Provide the [x, y] coordinate of the cell's center where the given text is located.  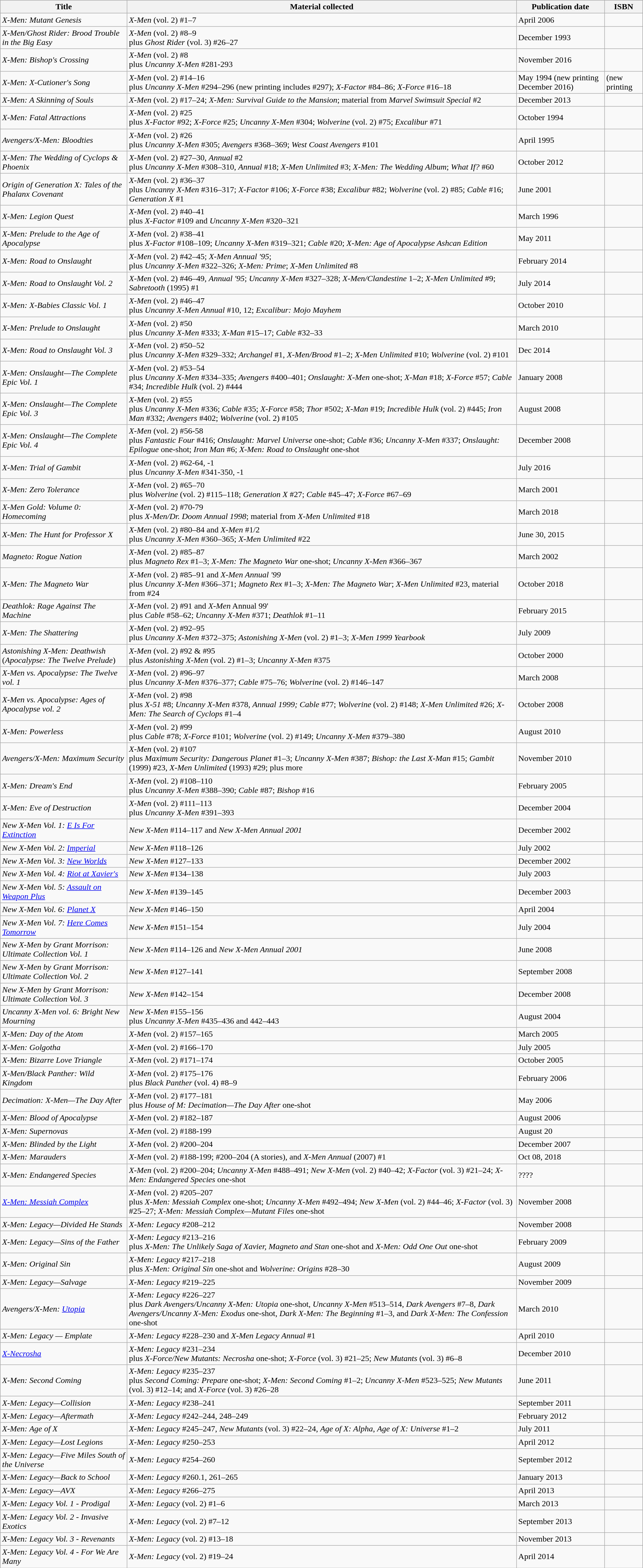
X-Men (vol. 2) #108–110plus Uncanny X-Men #388–390; Cable #87; Bishop #16 [321, 785]
X-Men (vol. 2) #1–7 [321, 20]
X-Men: Prelude to the Age of Apocalypse [64, 238]
New X-Men Vol. 4: Riot at Xavier's [64, 874]
X-Men: Legacy—Collision [64, 1403]
New X-Men by Grant Morrison: Ultimate Collection Vol. 1 [64, 949]
April 1995 [560, 140]
X-Men (vol. 2) #42–45; X-Men Annual '95;plus Uncanny X-Men #322–326; X-Men: Prime; X-Men Unlimited #8 [321, 261]
X-Men (vol. 2) #175–176plus Black Panther (vol. 4) #8–9 [321, 1078]
Dec 2014 [560, 350]
X-Men vs. Apocalypse: Ages of Apocalypse vol. 2 [64, 705]
X-Men (vol. 2) #36–37plus Uncanny X-Men #316–317; X-Factor #106; X-Force #38; Excalibur #82; Wolverine (vol. 2) #85; Cable #16; Generation X #1 [321, 189]
X-Men (vol. 2) #50–52plus Uncanny X-Men #329–332; Archangel #1, X-Men/Brood #1–2; X-Men Unlimited #10; Wolverine (vol. 2) #101 [321, 350]
(new printing [624, 82]
X-Men: Messiah Complex [64, 1202]
Origin of Generation X: Tales of the Phalanx Covenant [64, 189]
X-Men: The Magneto War [64, 584]
April 2013 [560, 1490]
November 2013 [560, 1539]
X-Men: Legacy — Emplate [64, 1336]
X-Men (vol. 2) #177–181plus House of M: Decimation—The Day After one-shot [321, 1100]
X-Men (vol. 2) #25plus X-Factor #92; X-Force #25; Uncanny X-Men #304; Wolverine (vol. 2) #75; Excalibur #71 [321, 117]
X-Men: Blinded by the Light [64, 1144]
X-Men: Onslaught—The Complete Epic Vol. 3 [64, 409]
March 2005 [560, 1034]
February 2005 [560, 785]
X-Men: Road to Onslaught [64, 261]
X-Men: Legacy (vol. 2) #1–6 [321, 1503]
New X-Men #139–145 [321, 892]
December 2007 [560, 1144]
X-Men (vol. 2) #80–84 and X-Men #1/2plus Uncanny X-Men #360–365; X-Men Unlimited #22 [321, 534]
X-Men: Legacy #213–216plus X-Men: The Unlikely Saga of Xavier, Magneto and Stan one-shot and X-Men: Odd One Out one-shot [321, 1242]
X-Men: Legacy Vol. 3 - Revenants [64, 1539]
Avengers/X-Men: Bloodties [64, 140]
New X-Men #151–154 [321, 927]
X-Men (vol. 2) #8plus Uncanny X-Men #281-293 [321, 60]
X-Men (vol. 2) #62-64, -1plus Uncanny X-Men #341-350, -1 [321, 468]
July 2016 [560, 468]
December 2010 [560, 1354]
February 2009 [560, 1242]
X-Men: Eve of Destruction [64, 808]
June 30, 2015 [560, 534]
December 2003 [560, 892]
Astonishing X-Men: Deathwish (Apocalypse: The Twelve Prelude) [64, 655]
New X-Men Vol. 7: Here Comes Tomorrow [64, 927]
X-Men: Original Sin [64, 1264]
X-Men: The Hunt for Professor X [64, 534]
February 2015 [560, 610]
August 2004 [560, 1017]
X-Men: Bizarre Love Triangle [64, 1060]
February 2012 [560, 1416]
July 2014 [560, 284]
November 2010 [560, 759]
New X-Men #114–117 and New X-Men Annual 2001 [321, 830]
February 2014 [560, 261]
July 2004 [560, 927]
New X-Men #155–156plus Uncanny X-Men #435–436 and 442–443 [321, 1017]
October 2010 [560, 305]
April 2006 [560, 20]
October 2000 [560, 655]
X-Men (vol. 2) #85–87plus Magneto Rex #1–3; X-Men: The Magneto War one-shot; Uncanny X-Men #366–367 [321, 557]
X-Men: Legacy #228–230 and X-Men Legacy Annual #1 [321, 1336]
X-Men: Powerless [64, 732]
X-Men (vol. 2) #157–165 [321, 1034]
X-Men: Legion Quest [64, 216]
May 1994 (new printing December 2016) [560, 82]
New X-Men Vol. 6: Planet X [64, 909]
X-Men (vol. 2) #50plus Uncanny X-Men #333; X-Man #15–17; Cable #32–33 [321, 328]
X-Men: Legacy #231–234plus X-Force/New Mutants: Necrosha one-shot; X-Force (vol. 3) #21–25; New Mutants (vol. 3) #6–8 [321, 1354]
X-Men: Zero Tolerance [64, 489]
September 2008 [560, 971]
X-Men: Legacy—Divided He Stands [64, 1224]
March 2018 [560, 512]
X-Men (vol. 2) #188-199; #200–204 (A stories), and X-Men Annual (2007) #1 [321, 1157]
November 2016 [560, 60]
X-Men vs. Apocalypse: The Twelve vol. 1 [64, 678]
X-Men: Legacy #260.1, 261–265 [321, 1477]
X-Men: Prelude to Onslaught [64, 328]
X-Men: Road to Onslaught Vol. 2 [64, 284]
X-Men/Ghost Rider: Brood Trouble in the Big Easy [64, 38]
Avengers/X-Men: Utopia [64, 1309]
X-Men: Golgotha [64, 1047]
X-Men: Mutant Genesis [64, 20]
X-Men: Onslaught—The Complete Epic Vol. 1 [64, 377]
X-Men Gold: Volume 0: Homecoming [64, 512]
September 2012 [560, 1460]
X-Men (vol. 2) #171–174 [321, 1060]
Oct 08, 2018 [560, 1157]
Magneto: Rogue Nation [64, 557]
X-Men (vol. 2) #111–113plus Uncanny X-Men #391–393 [321, 808]
March 2013 [560, 1503]
March 2008 [560, 678]
X-Men (vol. 2) #8–9plus Ghost Rider (vol. 3) #26–27 [321, 38]
X-Men (vol. 2) #65–70plus Wolverine (vol. 2) #115–118; Generation X #27; Cable #45–47; X-Force #67–69 [321, 489]
July 2011 [560, 1429]
October 2005 [560, 1060]
X-Men (vol. 2) #99plus Cable #78; X-Force #101; Wolverine (vol. 2) #149; Uncanny X-Men #379–380 [321, 732]
April 2014 [560, 1556]
New X-Men Vol. 1: E Is For Extinction [64, 830]
August 2009 [560, 1264]
March 1996 [560, 216]
New X-Men Vol. 5: Assault on Weapon Plus [64, 892]
October 2008 [560, 705]
ISBN [624, 7]
X-Men (vol. 2) #91 and X-Men Annual 99'plus Cable #58–62; Uncanny X-Men #371; Deathlok #1–11 [321, 610]
New X-Men #134–138 [321, 874]
July 2003 [560, 874]
July 2005 [560, 1047]
October 2012 [560, 162]
X-Men: Fatal Attractions [64, 117]
X-Men: Second Coming [64, 1381]
X-Men (vol. 2) #200–204 [321, 1144]
X-Men (vol. 2) #38–41plus X-Factor #108–109; Uncanny X-Men #319–321; Cable #20; X-Men: Age of Apocalypse Ashcan Edition [321, 238]
X-Men: Legacy—Sins of the Father [64, 1242]
Avengers/X-Men: Maximum Security [64, 759]
???? [560, 1175]
Deathlok: Rage Against The Machine [64, 610]
X-Men: Legacy Vol. 2 - Invasive Exotics [64, 1521]
June 2011 [560, 1381]
X-Necrosha [64, 1354]
Title [64, 7]
X-Men (vol. 2) #92 & #95plus Astonishing X-Men (vol. 2) #1–3; Uncanny X-Men #375 [321, 655]
Decimation: X-Men—The Day After [64, 1100]
X-Men: Legacy—AVX [64, 1490]
X-Men: Legacy (vol. 2) #19–24 [321, 1556]
X-Men: Age of X [64, 1429]
January 2008 [560, 377]
September 2011 [560, 1403]
X-Men: Legacy—Five Miles South of the Universe [64, 1460]
November 2009 [560, 1282]
X-Men: Dream's End [64, 785]
X-Men (vol. 2) #46–49, Annual '95; Uncanny X-Men #327–328; X-Men/Clandestine 1–2; X-Men Unlimited #9; Sabretooth (1995) #1 [321, 284]
X-Men: Legacy #208–212 [321, 1224]
X-Men: Legacy—Lost Legions [64, 1442]
X-Men (vol. 2) #188-199 [321, 1131]
X-Men (vol. 2) #96–97plus Uncanny X-Men #376–377; Cable #75–76; Wolverine (vol. 2) #146–147 [321, 678]
X-Men: Legacy Vol. 4 - For We Are Many [64, 1556]
X-Men: Legacy #238–241 [321, 1403]
August 2006 [560, 1118]
X-Men: Day of the Atom [64, 1034]
New X-Men #127–133 [321, 861]
December 1993 [560, 38]
New X-Men by Grant Morrison: Ultimate Collection Vol. 3 [64, 994]
X-Men (vol. 2) #92–95plus Uncanny X-Men #372–375; Astonishing X-Men (vol. 2) #1–3; X-Men 1999 Yearbook [321, 633]
X-Men: Legacy #250–253 [321, 1442]
X-Men: The Shattering [64, 633]
New X-Men Vol. 3: New Worlds [64, 861]
X-Men (vol. 2) #200–204; Uncanny X-Men #488–491; New X-Men (vol. 2) #40–42; X-Factor (vol. 3) #21–24; X-Men: Endangered Species one-shot [321, 1175]
Material collected [321, 7]
January 2013 [560, 1477]
X-Men: Blood of Apocalypse [64, 1118]
X-Men: Legacy #219–225 [321, 1282]
June 2008 [560, 949]
X-Men (vol. 2) #182–187 [321, 1118]
New X-Men #127–141 [321, 971]
X-Men (vol. 2) #26plus Uncanny X-Men #305; Avengers #368–369; West Coast Avengers #101 [321, 140]
X-Men: Bishop's Crossing [64, 60]
New X-Men #114–126 and New X-Men Annual 2001 [321, 949]
X-Men: X-Babies Classic Vol. 1 [64, 305]
X-Men: Supernovas [64, 1131]
X-Men (vol. 2) #166–170 [321, 1047]
X-Men: Legacy #266–275 [321, 1490]
X-Men: Endangered Species [64, 1175]
February 2006 [560, 1078]
X-Men/Black Panther: Wild Kingdom [64, 1078]
New X-Men #118–126 [321, 848]
September 2013 [560, 1521]
New X-Men Vol. 2: Imperial [64, 848]
April 2012 [560, 1442]
X-Men: Legacy—Back to School [64, 1477]
May 2006 [560, 1100]
December 2013 [560, 100]
August 2008 [560, 409]
X-Men: Onslaught—The Complete Epic Vol. 4 [64, 440]
X-Men: A Skinning of Souls [64, 100]
Publication date [560, 7]
X-Men: Legacy—Aftermath [64, 1416]
X-Men (vol. 2) #17–24; X-Men: Survival Guide to the Mansion; material from Marvel Swimsuit Special #2 [321, 100]
X-Men (vol. 2) #46–47plus Uncanny X-Men Annual #10, 12; Excalibur: Mojo Mayhem [321, 305]
X-Men: X-Cutioner's Song [64, 82]
August 20 [560, 1131]
March 2002 [560, 557]
October 2018 [560, 584]
X-Men: Legacy (vol. 2) #7–12 [321, 1521]
X-Men: Road to Onslaught Vol. 3 [64, 350]
June 2001 [560, 189]
X-Men: Legacy #254–260 [321, 1460]
X-Men: The Wedding of Cyclops & Phoenix [64, 162]
July 2009 [560, 633]
X-Men: Legacy #217–218plus X-Men: Original Sin one-shot and Wolverine: Origins #28–30 [321, 1264]
X-Men: Marauders [64, 1157]
Uncanny X-Men vol. 6: Bright New Mourning [64, 1017]
X-Men (vol. 2) #14–16plus Uncanny X-Men #294–296 (new printing includes #297); X-Factor #84–86; X-Force #16–18 [321, 82]
May 2011 [560, 238]
X-Men: Legacy #242–244, 248–249 [321, 1416]
April 2010 [560, 1336]
X-Men: Legacy Vol. 1 - Prodigal [64, 1503]
X-Men: Legacy #245–247, New Mutants (vol. 3) #22–24, Age of X: Alpha, Age of X: Universe #1–2 [321, 1429]
X-Men: Legacy—Salvage [64, 1282]
December 2004 [560, 808]
X-Men (vol. 2) #40–41plus X-Factor #109 and Uncanny X-Men #320–321 [321, 216]
New X-Men #146–150 [321, 909]
New X-Men by Grant Morrison: Ultimate Collection Vol. 2 [64, 971]
April 2004 [560, 909]
New X-Men #142–154 [321, 994]
X-Men (vol. 2) #70-79plus X-Men/Dr. Doom Annual 1998; material from X-Men Unlimited #18 [321, 512]
October 1994 [560, 117]
July 2002 [560, 848]
X-Men: Trial of Gambit [64, 468]
X-Men (vol. 2) #27–30, Annual #2plus Uncanny X-Men #308–310, Annual #18; X-Men Unlimited #3; X-Men: The Wedding Album; What If? #60 [321, 162]
X-Men: Legacy (vol. 2) #13–18 [321, 1539]
August 2010 [560, 732]
March 2001 [560, 489]
